Locate the cell with the specified text and output its [X, Y] center coordinate. 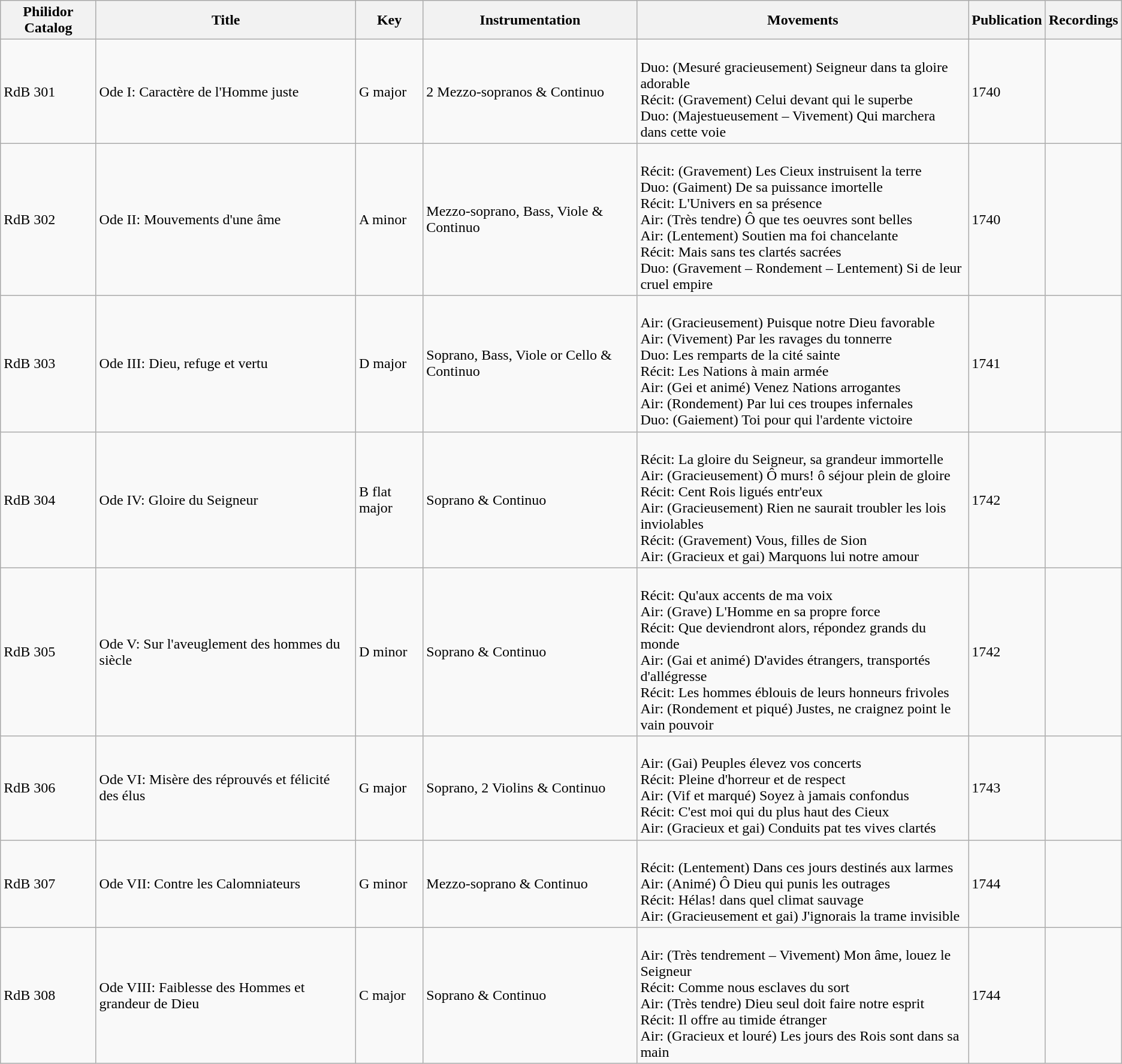
Ode IV: Gloire du Seigneur [225, 500]
1741 [1007, 363]
C major [389, 995]
RdB 303 [48, 363]
RdB 302 [48, 219]
RdB 307 [48, 884]
Publication [1007, 20]
1743 [1007, 788]
Title [225, 20]
Philidor Catalog [48, 20]
B flat major [389, 500]
Key [389, 20]
Movements [803, 20]
RdB 301 [48, 91]
Soprano, Bass, Viole or Cello & Continuo [530, 363]
Recordings [1084, 20]
2 Mezzo-sopranos & Continuo [530, 91]
Instrumentation [530, 20]
A minor [389, 219]
RdB 306 [48, 788]
Soprano, 2 Violins & Continuo [530, 788]
D minor [389, 652]
Ode II: Mouvements d'une âme [225, 219]
Ode V: Sur l'aveuglement des hommes du siècle [225, 652]
RdB 304 [48, 500]
Mezzo-soprano & Continuo [530, 884]
Ode I: Caractère de l'Homme juste [225, 91]
Ode VIII: Faiblesse des Hommes et grandeur de Dieu [225, 995]
G minor [389, 884]
RdB 305 [48, 652]
RdB 308 [48, 995]
Ode VII: Contre les Calomniateurs [225, 884]
Ode III: Dieu, refuge et vertu [225, 363]
Mezzo-soprano, Bass, Viole & Continuo [530, 219]
D major [389, 363]
Ode VI: Misère des réprouvés et félicité des élus [225, 788]
